Find where the given text appears and provide that cell's center as (X, Y) coordinate. 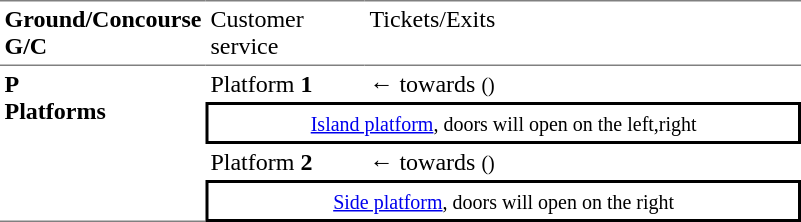
Tickets/Exits (583, 32)
PPlatforms (103, 143)
Platform 1 (286, 83)
Customer service (286, 32)
Platform 2 (286, 162)
Ground/ConcourseG/C (103, 32)
